Find where the given text appears and provide that cell's center as [X, Y] coordinate. 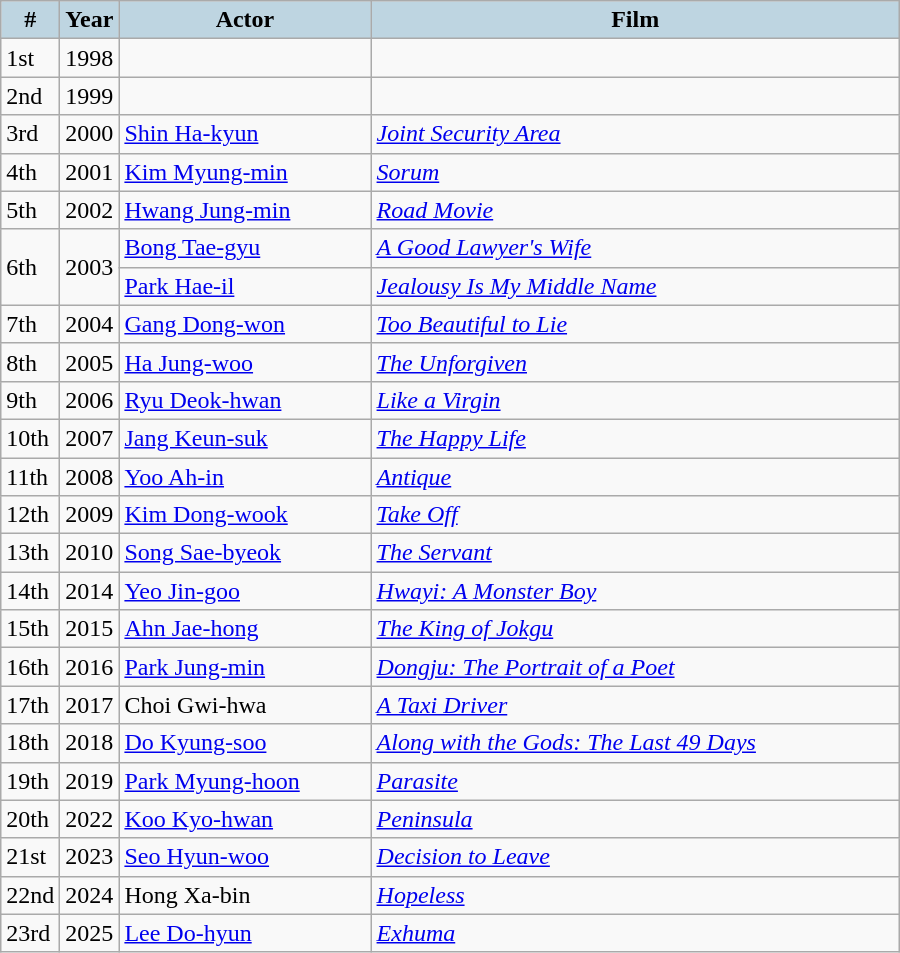
2007 [90, 438]
Sorum [635, 172]
Kim Myung-min [245, 172]
16th [30, 667]
Shin Ha-kyun [245, 134]
7th [30, 324]
2016 [90, 667]
2018 [90, 743]
Joint Security Area [635, 134]
3rd [30, 134]
Hopeless [635, 895]
2001 [90, 172]
Hwang Jung-min [245, 210]
Park Hae-il [245, 286]
Actor [245, 20]
Jang Keun-suk [245, 438]
The Servant [635, 553]
A Good Lawyer's Wife [635, 248]
Dongju: The Portrait of a Poet [635, 667]
Parasite [635, 781]
Film [635, 20]
2024 [90, 895]
2023 [90, 857]
1999 [90, 96]
17th [30, 705]
12th [30, 515]
8th [30, 362]
2019 [90, 781]
2006 [90, 400]
2008 [90, 477]
Like a Virgin [635, 400]
2014 [90, 591]
2022 [90, 819]
Peninsula [635, 819]
13th [30, 553]
1998 [90, 58]
18th [30, 743]
Park Jung-min [245, 667]
2000 [90, 134]
9th [30, 400]
10th [30, 438]
22nd [30, 895]
The King of Jokgu [635, 629]
Take Off [635, 515]
14th [30, 591]
Exhuma [635, 933]
Road Movie [635, 210]
Bong Tae-gyu [245, 248]
A Taxi Driver [635, 705]
# [30, 20]
The Unforgiven [635, 362]
Choi Gwi-hwa [245, 705]
2010 [90, 553]
Along with the Gods: The Last 49 Days [635, 743]
Decision to Leave [635, 857]
2025 [90, 933]
Yeo Jin-goo [245, 591]
2004 [90, 324]
4th [30, 172]
Seo Hyun-woo [245, 857]
1st [30, 58]
Antique [635, 477]
Ahn Jae-hong [245, 629]
Year [90, 20]
5th [30, 210]
21st [30, 857]
2nd [30, 96]
20th [30, 819]
Kim Dong-wook [245, 515]
Ryu Deok-hwan [245, 400]
2002 [90, 210]
Ha Jung-woo [245, 362]
2015 [90, 629]
Hwayi: A Monster Boy [635, 591]
2005 [90, 362]
19th [30, 781]
Hong Xa-bin [245, 895]
Gang Dong-won [245, 324]
Lee Do-hyun [245, 933]
Song Sae-byeok [245, 553]
The Happy Life [635, 438]
11th [30, 477]
Do Kyung-soo [245, 743]
2017 [90, 705]
2003 [90, 267]
Park Myung-hoon [245, 781]
23rd [30, 933]
Koo Kyo-hwan [245, 819]
2009 [90, 515]
Too Beautiful to Lie [635, 324]
6th [30, 267]
Jealousy Is My Middle Name [635, 286]
15th [30, 629]
Yoo Ah-in [245, 477]
